Determine the (X, Y) coordinate at the center of the cell enclosing the given text.  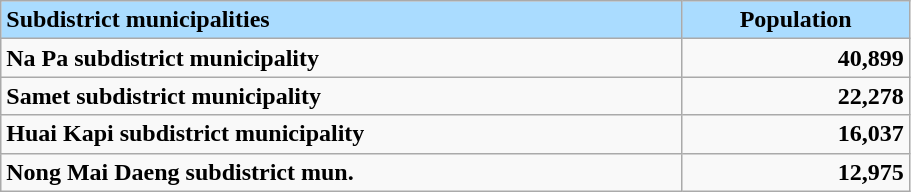
Na Pa subdistrict municipality (342, 58)
Samet subdistrict municipality (342, 96)
Huai Kapi subdistrict municipality (342, 134)
40,899 (796, 58)
12,975 (796, 172)
Nong Mai Daeng subdistrict mun. (342, 172)
Population (796, 20)
22,278 (796, 96)
Subdistrict municipalities (342, 20)
16,037 (796, 134)
